Provide the (X, Y) coordinate of the cell's center where the given text is located.  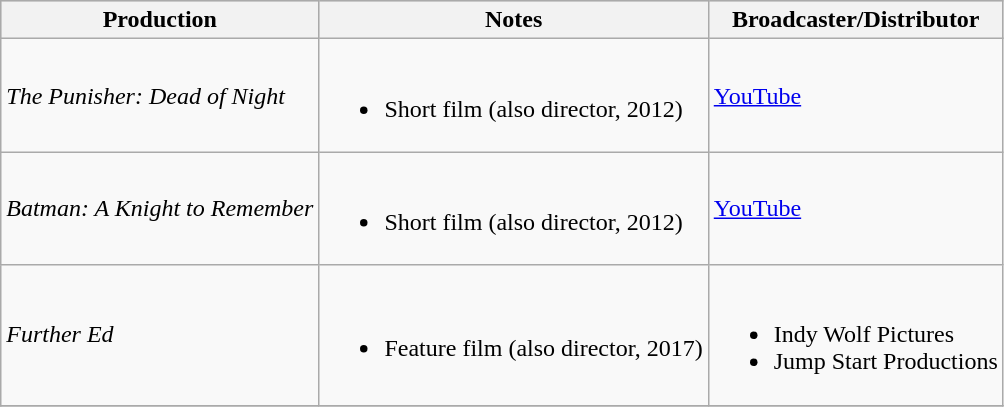
Broadcaster/Distributor (856, 20)
Feature film (also director, 2017) (514, 335)
Further Ed (160, 335)
Batman: A Knight to Remember (160, 208)
The Punisher: Dead of Night (160, 96)
Notes (514, 20)
Production (160, 20)
Indy Wolf PicturesJump Start Productions (856, 335)
